Provide the [x, y] coordinate of the cell's center where the given text is located.  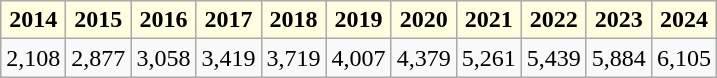
2,877 [98, 58]
2019 [358, 20]
2020 [424, 20]
2015 [98, 20]
5,261 [488, 58]
3,719 [294, 58]
2024 [684, 20]
2017 [228, 20]
5,884 [618, 58]
2018 [294, 20]
6,105 [684, 58]
2016 [164, 20]
4,007 [358, 58]
3,419 [228, 58]
2022 [554, 20]
3,058 [164, 58]
5,439 [554, 58]
4,379 [424, 58]
2023 [618, 20]
2021 [488, 20]
2,108 [34, 58]
2014 [34, 20]
